Detect which cell encompasses the target text, then output its (X, Y) center coordinate. 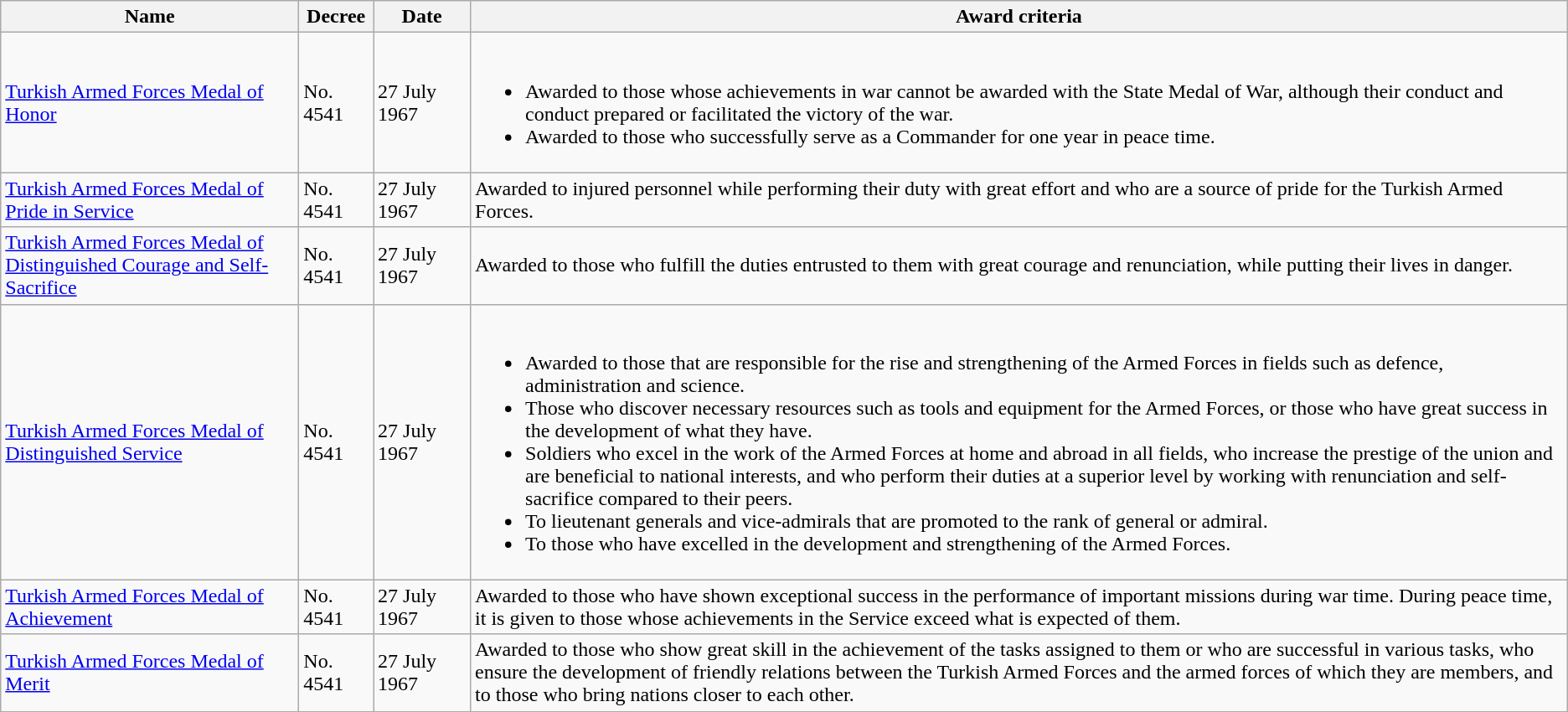
Turkish Armed Forces Medal of Distinguished Service (150, 442)
Turkish Armed Forces Medal of Pride in Service (150, 199)
Award criteria (1019, 17)
Decree (337, 17)
Turkish Armed Forces Medal of Honor (150, 102)
Awarded to injured personnel while performing their duty with great effort and who are a source of pride for the Turkish Armed Forces. (1019, 199)
Turkish Armed Forces Medal of Merit (150, 673)
Date (422, 17)
Name (150, 17)
Turkish Armed Forces Medal of Distinguished Courage and Self-Sacrifice (150, 266)
Turkish Armed Forces Medal of Achievement (150, 606)
Awarded to those who fulfill the duties entrusted to them with great courage and renunciation, while putting their lives in danger. (1019, 266)
